Locate the cell with the specified text and output its (x, y) center coordinate. 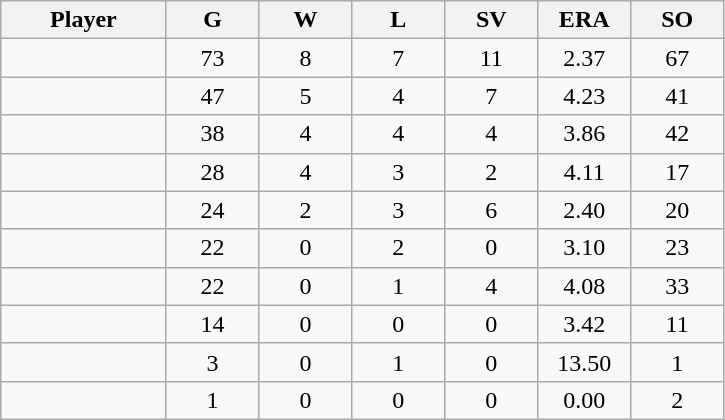
20 (678, 210)
6 (492, 210)
3.42 (584, 324)
ERA (584, 20)
14 (212, 324)
5 (306, 96)
4.23 (584, 96)
2.37 (584, 58)
33 (678, 286)
SV (492, 20)
47 (212, 96)
23 (678, 248)
73 (212, 58)
3.86 (584, 134)
41 (678, 96)
2.40 (584, 210)
W (306, 20)
42 (678, 134)
4.11 (584, 172)
SO (678, 20)
Player (84, 20)
L (398, 20)
28 (212, 172)
8 (306, 58)
3.10 (584, 248)
4.08 (584, 286)
17 (678, 172)
38 (212, 134)
13.50 (584, 362)
24 (212, 210)
0.00 (584, 400)
67 (678, 58)
G (212, 20)
